Locate the cell with the specified text and output its [X, Y] center coordinate. 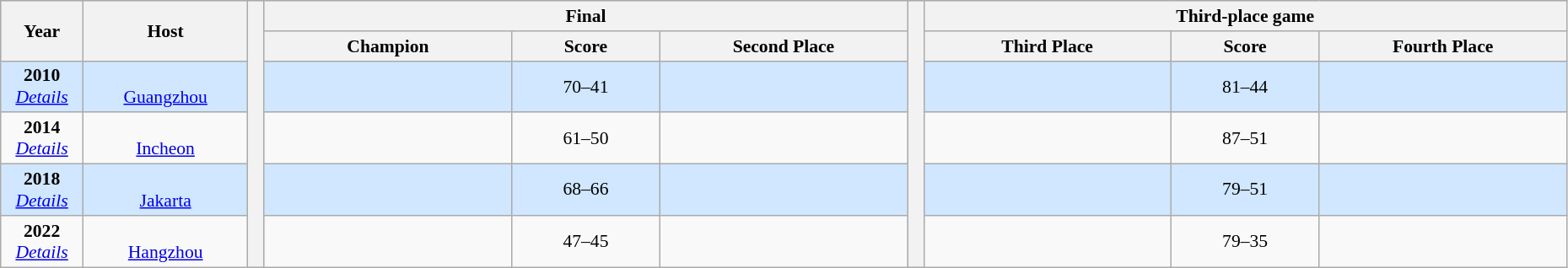
Jakarta [165, 190]
2014Details [42, 138]
Second Place [783, 46]
70–41 [586, 86]
87–51 [1245, 138]
2018Details [42, 190]
Final [585, 16]
68–66 [586, 190]
79–35 [1245, 241]
2010Details [42, 86]
Third-place game [1245, 16]
47–45 [586, 241]
Hangzhou [165, 241]
Host [165, 30]
79–51 [1245, 190]
61–50 [586, 138]
Third Place [1048, 46]
81–44 [1245, 86]
Guangzhou [165, 86]
Champion [388, 46]
Incheon [165, 138]
Year [42, 30]
Fourth Place [1442, 46]
2022Details [42, 241]
